Locate the cell with the specified text and output its (X, Y) center coordinate. 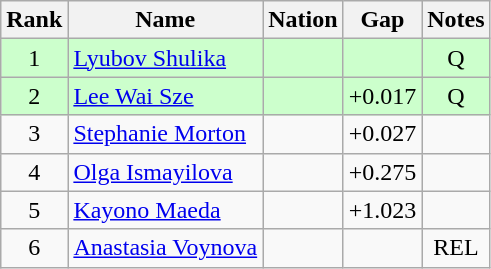
Anastasia Voynova (166, 248)
+1.023 (382, 210)
6 (34, 248)
Kayono Maeda (166, 210)
REL (456, 248)
1 (34, 58)
Name (166, 20)
4 (34, 172)
Lyubov Shulika (166, 58)
Stephanie Morton (166, 134)
Rank (34, 20)
+0.275 (382, 172)
2 (34, 96)
Lee Wai Sze (166, 96)
3 (34, 134)
Notes (456, 20)
+0.017 (382, 96)
5 (34, 210)
Olga Ismayilova (166, 172)
Gap (382, 20)
+0.027 (382, 134)
Nation (303, 20)
